Return the [X, Y] coordinate for the center point of the cell that contains the specified text.  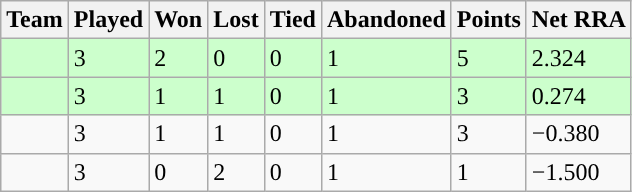
2.324 [578, 58]
Played [108, 20]
Won [178, 20]
5 [488, 58]
Points [488, 20]
Abandoned [386, 20]
0.274 [578, 96]
Team [35, 20]
−1.500 [578, 172]
−0.380 [578, 134]
Lost [236, 20]
Tied [292, 20]
Net RRA [578, 20]
